Scan for the cell matching the given text and deliver its (x, y) coordinate at center. 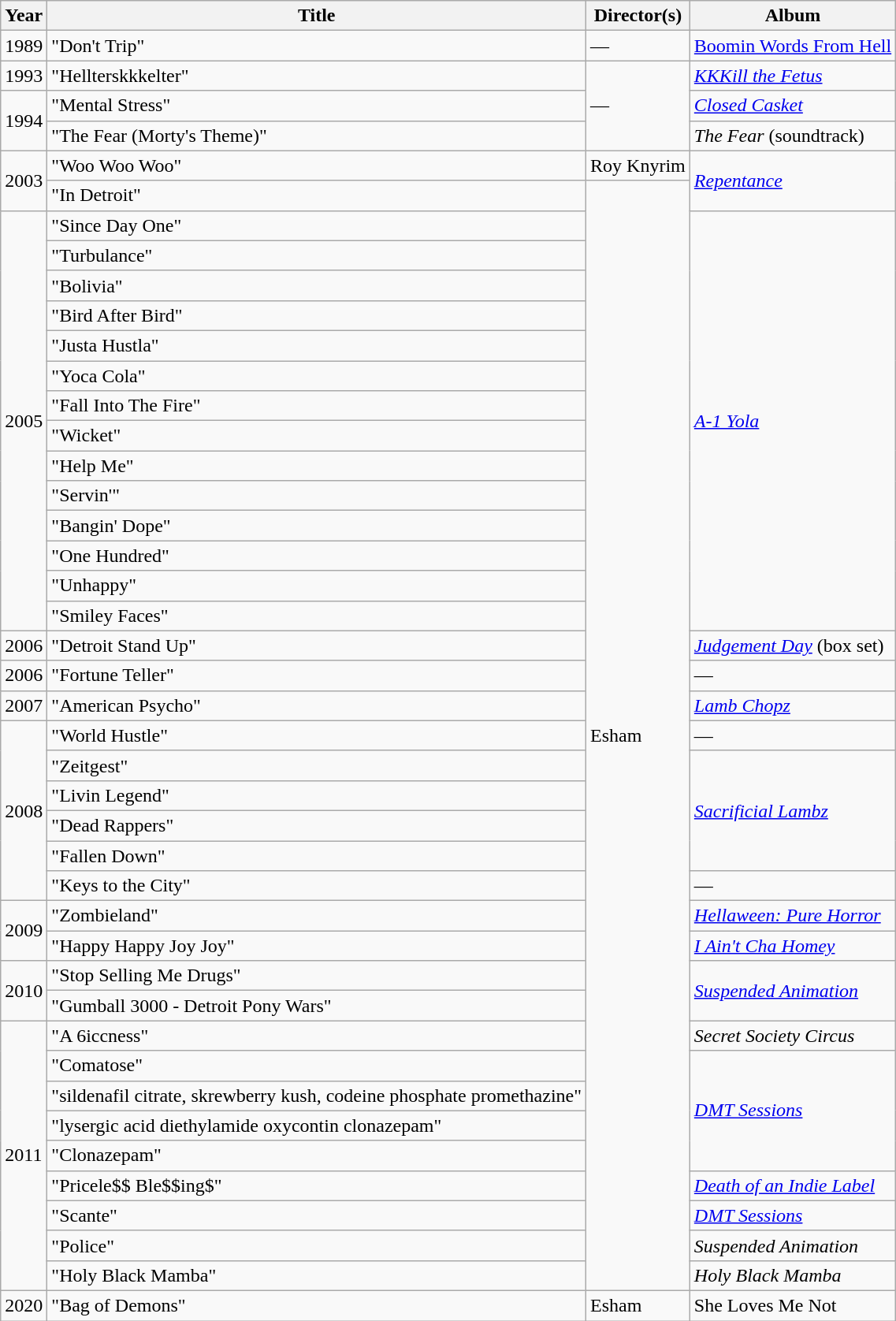
"Mental Stress" (317, 106)
"Clonazepam" (317, 1155)
"Help Me" (317, 466)
"Fall Into The Fire" (317, 406)
KKKill the Fetus (793, 76)
Secret Society Circus (793, 1036)
"Zeitgest" (317, 765)
Holy Black Mamba (793, 1275)
Title (317, 16)
"A 6iccness" (317, 1036)
"Gumball 3000 - Detroit Pony Wars" (317, 1006)
Hellaween: Pure Horror (793, 916)
"Livin Legend" (317, 795)
"One Hundred" (317, 556)
1989 (24, 46)
She Loves Me Not (793, 1305)
"Stop Selling Me Drugs" (317, 976)
"Wicket" (317, 436)
"Don't Trip" (317, 46)
"Police" (317, 1245)
Album (793, 16)
"Smiley Faces" (317, 616)
A-1 Yola (793, 421)
1993 (24, 76)
Sacrificial Lambz (793, 810)
"Fortune Teller" (317, 675)
"Unhappy" (317, 586)
2008 (24, 810)
Boomin Words From Hell (793, 46)
The Fear (soundtrack) (793, 136)
"World Hustle" (317, 735)
"Turbulance" (317, 255)
Director(s) (638, 16)
"The Fear (Morty's Theme)" (317, 136)
"Comatose" (317, 1066)
Death of an Indie Label (793, 1185)
"Happy Happy Joy Joy" (317, 946)
"Fallen Down" (317, 855)
Closed Casket (793, 106)
Lamb Chopz (793, 705)
2010 (24, 991)
1994 (24, 121)
"Bag of Demons" (317, 1305)
Roy Knyrim (638, 166)
"Pricele$$ Ble$$ing$" (317, 1185)
"Servin'" (317, 496)
2011 (24, 1155)
2005 (24, 421)
"lysergic acid diethylamide oxycontin clonazepam" (317, 1126)
"Woo Woo Woo" (317, 166)
"American Psycho" (317, 705)
"Bangin' Dope" (317, 526)
2003 (24, 180)
"Since Day One" (317, 225)
2007 (24, 705)
2020 (24, 1305)
"In Detroit" (317, 195)
I Ain't Cha Homey (793, 946)
Year (24, 16)
"Keys to the City" (317, 886)
2009 (24, 931)
"Bird After Bird" (317, 315)
"Yoca Cola" (317, 376)
Judgement Day (box set) (793, 646)
"Holy Black Mamba" (317, 1275)
"Detroit Stand Up" (317, 646)
"Zombieland" (317, 916)
"Scante" (317, 1215)
"Bolivia" (317, 285)
Repentance (793, 180)
"Dead Rappers" (317, 825)
"sildenafil citrate, skrewberry kush, codeine phosphate promethazine" (317, 1096)
"Justa Hustla" (317, 345)
"Hellterskkkelter" (317, 76)
